For the text-containing cell, return its midpoint in [X, Y] coordinate format. 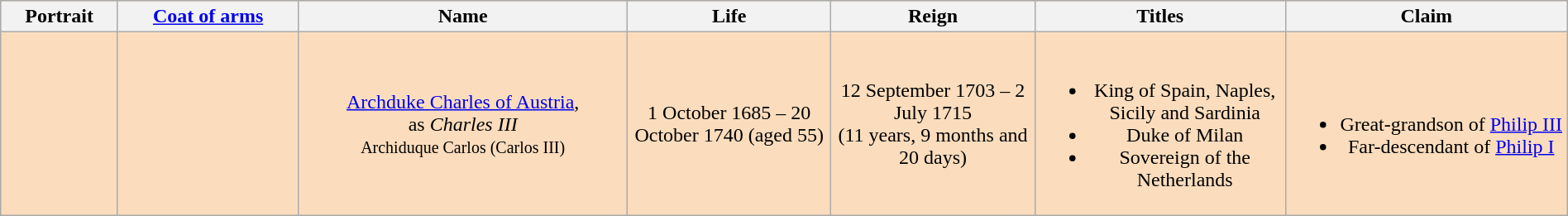
12 September 1703 – 2 July 1715(11 years, 9 months and 20 days) [933, 124]
Life [729, 17]
Portrait [60, 17]
Great-grandson of Philip IIIFar-descendant of Philip I [1426, 124]
Titles [1159, 17]
1 October 1685 – 20 October 1740 (aged 55) [729, 124]
Claim [1426, 17]
Coat of arms [208, 17]
Reign [933, 17]
Name [463, 17]
Archduke Charles of Austria, as Charles III Archiduque Carlos (Carlos III) [463, 124]
King of Spain, Naples, Sicily and SardiniaDuke of MilanSovereign of the Netherlands [1159, 124]
